From the cell containing the given text, extract its center point as (X, Y) coordinate. 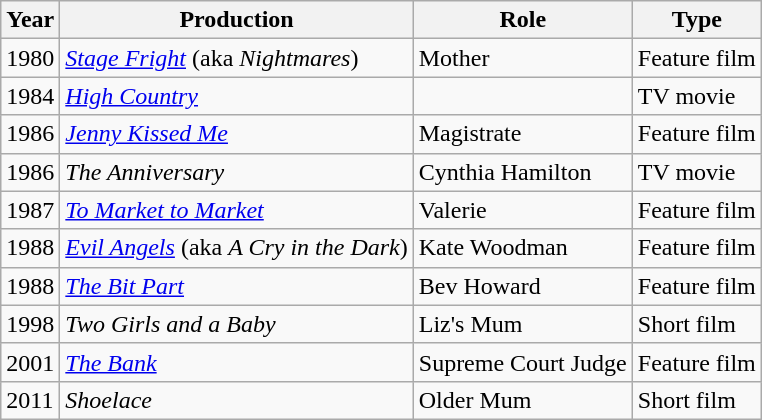
Magistrate (522, 134)
2001 (30, 362)
Mother (522, 58)
1984 (30, 96)
1980 (30, 58)
Older Mum (522, 400)
Type (696, 20)
2011 (30, 400)
High Country (236, 96)
Production (236, 20)
Year (30, 20)
Two Girls and a Baby (236, 324)
Evil Angels (aka A Cry in the Dark) (236, 248)
Cynthia Hamilton (522, 172)
The Anniversary (236, 172)
Stage Fright (aka Nightmares) (236, 58)
The Bit Part (236, 286)
Kate Woodman (522, 248)
Jenny Kissed Me (236, 134)
Liz's Mum (522, 324)
To Market to Market (236, 210)
Role (522, 20)
1998 (30, 324)
Valerie (522, 210)
Supreme Court Judge (522, 362)
Bev Howard (522, 286)
Shoelace (236, 400)
1987 (30, 210)
The Bank (236, 362)
